Capture the cell that displays the provided text and extract its [x, y] central coordinate. 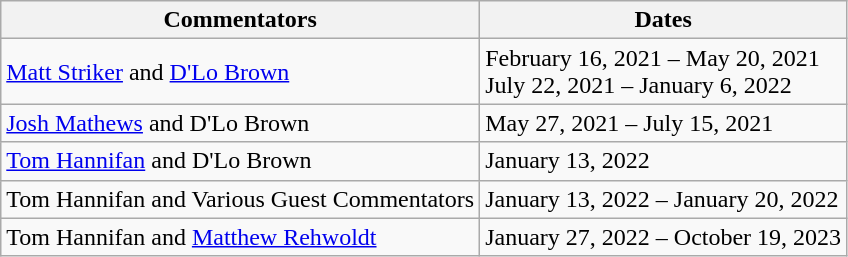
January 13, 2022 – January 20, 2022 [664, 199]
Tom Hannifan and Matthew Rehwoldt [240, 237]
Commentators [240, 20]
Tom Hannifan and Various Guest Commentators [240, 199]
May 27, 2021 – July 15, 2021 [664, 123]
Dates [664, 20]
Josh Mathews and D'Lo Brown [240, 123]
January 27, 2022 – October 19, 2023 [664, 237]
Matt Striker and D'Lo Brown [240, 72]
Tom Hannifan and D'Lo Brown [240, 161]
January 13, 2022 [664, 161]
February 16, 2021 – May 20, 2021July 22, 2021 – January 6, 2022 [664, 72]
